Output the (x, y) coordinate of the center of the cell containing the given text.  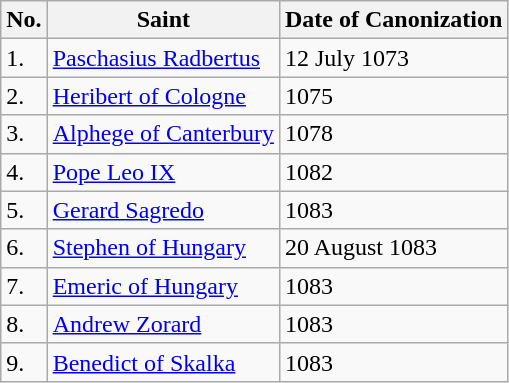
Emeric of Hungary (163, 286)
Date of Canonization (393, 20)
Benedict of Skalka (163, 362)
20 August 1083 (393, 248)
Saint (163, 20)
7. (24, 286)
Stephen of Hungary (163, 248)
1075 (393, 96)
Paschasius Radbertus (163, 58)
Andrew Zorard (163, 324)
1. (24, 58)
Heribert of Cologne (163, 96)
5. (24, 210)
Gerard Sagredo (163, 210)
8. (24, 324)
12 July 1073 (393, 58)
1078 (393, 134)
2. (24, 96)
Pope Leo IX (163, 172)
4. (24, 172)
No. (24, 20)
Alphege of Canterbury (163, 134)
1082 (393, 172)
9. (24, 362)
3. (24, 134)
6. (24, 248)
